Detect which cell encompasses the target text, then output its (x, y) center coordinate. 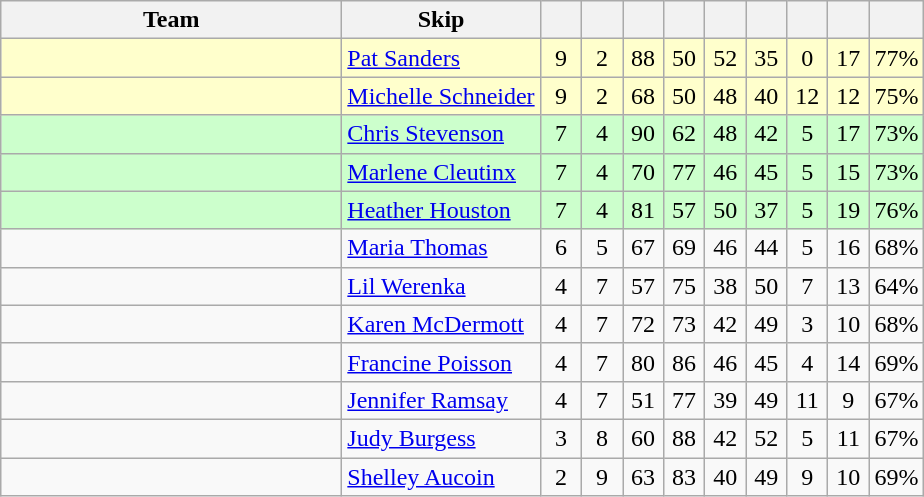
Judy Burgess (442, 438)
80 (642, 362)
51 (642, 400)
83 (684, 477)
77% (896, 58)
Skip (442, 20)
Chris Stevenson (442, 134)
6 (560, 248)
8 (602, 438)
69 (684, 248)
70 (642, 172)
38 (726, 286)
14 (848, 362)
Lil Werenka (442, 286)
62 (684, 134)
67 (642, 248)
Michelle Schneider (442, 96)
86 (684, 362)
Jennifer Ramsay (442, 400)
13 (848, 286)
35 (766, 58)
19 (848, 210)
75% (896, 96)
81 (642, 210)
39 (726, 400)
Karen McDermott (442, 324)
75 (684, 286)
60 (642, 438)
72 (642, 324)
Heather Houston (442, 210)
68 (642, 96)
44 (766, 248)
73 (684, 324)
Pat Sanders (442, 58)
Francine Poisson (442, 362)
Marlene Cleutinx (442, 172)
16 (848, 248)
63 (642, 477)
64% (896, 286)
37 (766, 210)
Maria Thomas (442, 248)
Shelley Aucoin (442, 477)
15 (848, 172)
0 (808, 58)
Team (172, 20)
90 (642, 134)
76% (896, 210)
